Provide the [x, y] coordinate of the cell's center where the given text is located.  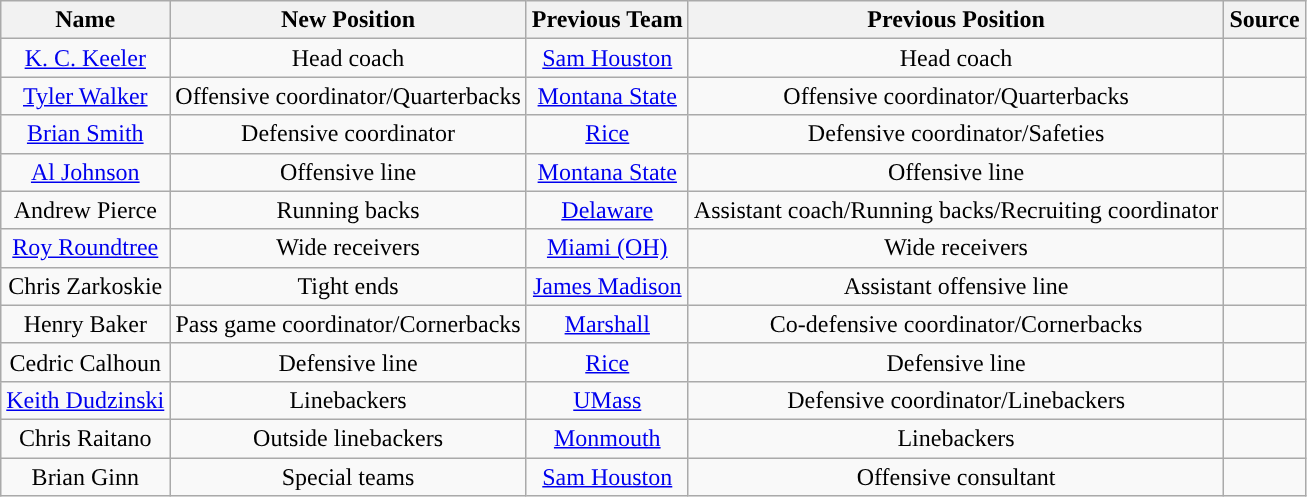
Andrew Pierce [86, 210]
Running backs [348, 210]
James Madison [607, 286]
Tyler Walker [86, 96]
Tight ends [348, 286]
Co-defensive coordinator/Cornerbacks [956, 324]
Outside linebackers [348, 438]
Source [1264, 20]
Name [86, 20]
Previous Team [607, 20]
Defensive coordinator/Safeties [956, 134]
Miami (OH) [607, 248]
Defensive coordinator [348, 134]
Delaware [607, 210]
Henry Baker [86, 324]
Al Johnson [86, 172]
Marshall [607, 324]
Special teams [348, 477]
Chris Raitano [86, 438]
Cedric Calhoun [86, 362]
Brian Ginn [86, 477]
Defensive coordinator/Linebackers [956, 400]
Keith Dudzinski [86, 400]
K. C. Keeler [86, 58]
Previous Position [956, 20]
New Position [348, 20]
Chris Zarkoskie [86, 286]
Monmouth [607, 438]
Roy Roundtree [86, 248]
Assistant coach/Running backs/Recruiting coordinator [956, 210]
Offensive consultant [956, 477]
Pass game coordinator/Cornerbacks [348, 324]
Assistant offensive line [956, 286]
UMass [607, 400]
Brian Smith [86, 134]
